Provide the (x, y) coordinate of the cell's center where the given text is located.  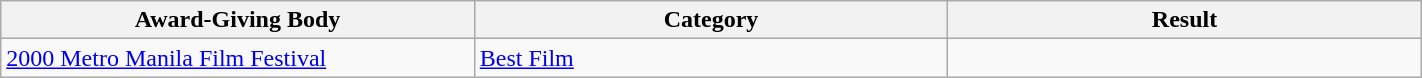
Award-Giving Body (238, 20)
Result (1185, 20)
Best Film (710, 58)
2000 Metro Manila Film Festival (238, 58)
Category (710, 20)
